For the text-containing cell, return its midpoint in (x, y) coordinate format. 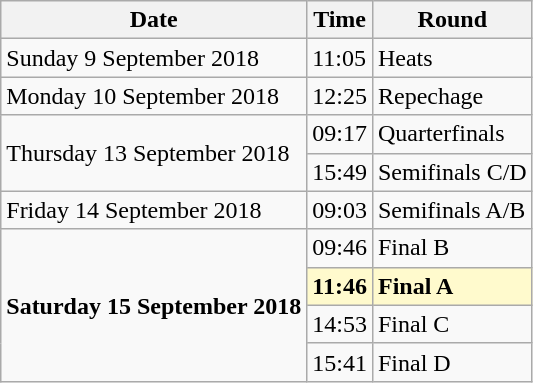
Monday 10 September 2018 (154, 96)
Sunday 9 September 2018 (154, 58)
Final C (452, 324)
Semifinals A/B (452, 210)
11:46 (340, 286)
Heats (452, 58)
09:46 (340, 248)
Time (340, 20)
15:41 (340, 362)
Saturday 15 September 2018 (154, 305)
12:25 (340, 96)
Final A (452, 286)
Date (154, 20)
09:03 (340, 210)
15:49 (340, 172)
Repechage (452, 96)
Semifinals C/D (452, 172)
Final D (452, 362)
Thursday 13 September 2018 (154, 153)
09:17 (340, 134)
Round (452, 20)
11:05 (340, 58)
Quarterfinals (452, 134)
Final B (452, 248)
Friday 14 September 2018 (154, 210)
14:53 (340, 324)
